Find where the given text appears and provide that cell's center as [x, y] coordinate. 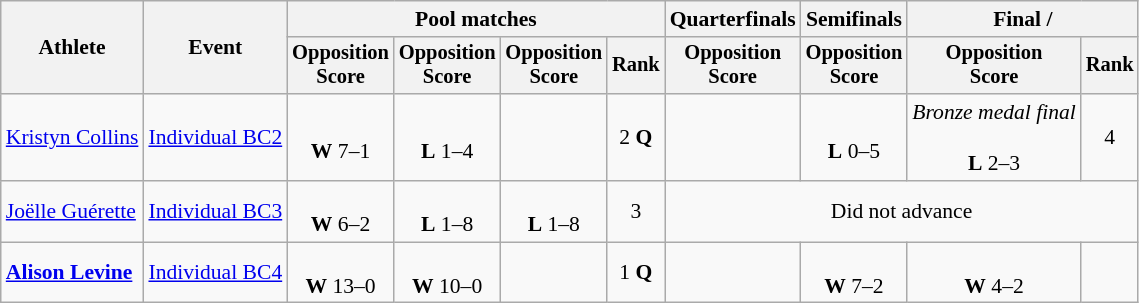
W 13–0 [340, 272]
Alison Levine [72, 272]
1 Q [636, 272]
4 [1110, 138]
Joëlle Guérette [72, 212]
3 [636, 212]
Bronze medal finalL 2–3 [994, 138]
W 10–0 [448, 272]
Athlete [72, 48]
Individual BC2 [215, 138]
Kristyn Collins [72, 138]
L 0–5 [854, 138]
Individual BC4 [215, 272]
Individual BC3 [215, 212]
Quarterfinals [733, 19]
W 7–1 [340, 138]
Did not advance [902, 212]
W 4–2 [994, 272]
2 Q [636, 138]
Final / [1022, 19]
Semifinals [854, 19]
Event [215, 48]
L 1–4 [448, 138]
W 6–2 [340, 212]
Pool matches [476, 19]
W 7–2 [854, 272]
